For the text-containing cell, return its midpoint in [x, y] coordinate format. 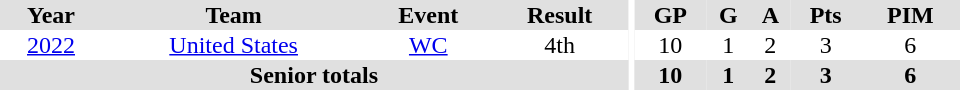
Pts [826, 15]
WC [428, 45]
Year [51, 15]
4th [560, 45]
Event [428, 15]
Team [234, 15]
A [770, 15]
GP [670, 15]
2022 [51, 45]
Senior totals [314, 75]
Result [560, 15]
G [728, 15]
PIM [910, 15]
United States [234, 45]
